Provide the (x, y) coordinate of the cell's center where the given text is located.  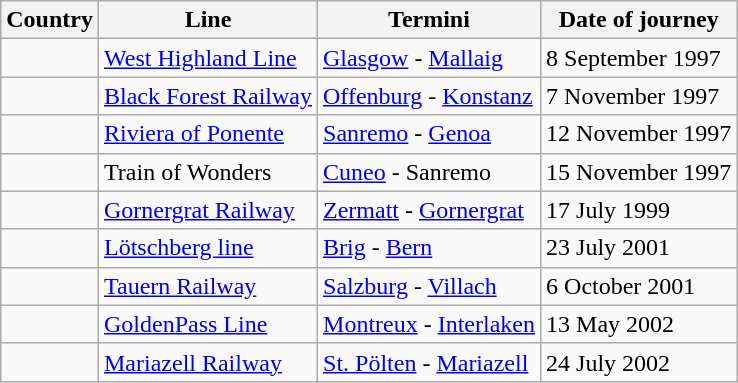
Mariazell Railway (208, 362)
Line (208, 20)
15 November 1997 (639, 172)
Zermatt - Gornergrat (430, 210)
17 July 1999 (639, 210)
Termini (430, 20)
Gornergrat Railway (208, 210)
24 July 2002 (639, 362)
Country (50, 20)
West Highland Line (208, 58)
Train of Wonders (208, 172)
Montreux - Interlaken (430, 324)
Riviera of Ponente (208, 134)
13 May 2002 (639, 324)
Brig - Bern (430, 248)
Date of journey (639, 20)
Offenburg - Konstanz (430, 96)
Black Forest Railway (208, 96)
GoldenPass Line (208, 324)
Cuneo - Sanremo (430, 172)
Lötschberg line (208, 248)
12 November 1997 (639, 134)
Tauern Railway (208, 286)
23 July 2001 (639, 248)
St. Pölten - Mariazell (430, 362)
Glasgow - Mallaig (430, 58)
Salzburg - Villach (430, 286)
7 November 1997 (639, 96)
Sanremo - Genoa (430, 134)
8 September 1997 (639, 58)
6 October 2001 (639, 286)
